For the text-containing cell, return its midpoint in (X, Y) coordinate format. 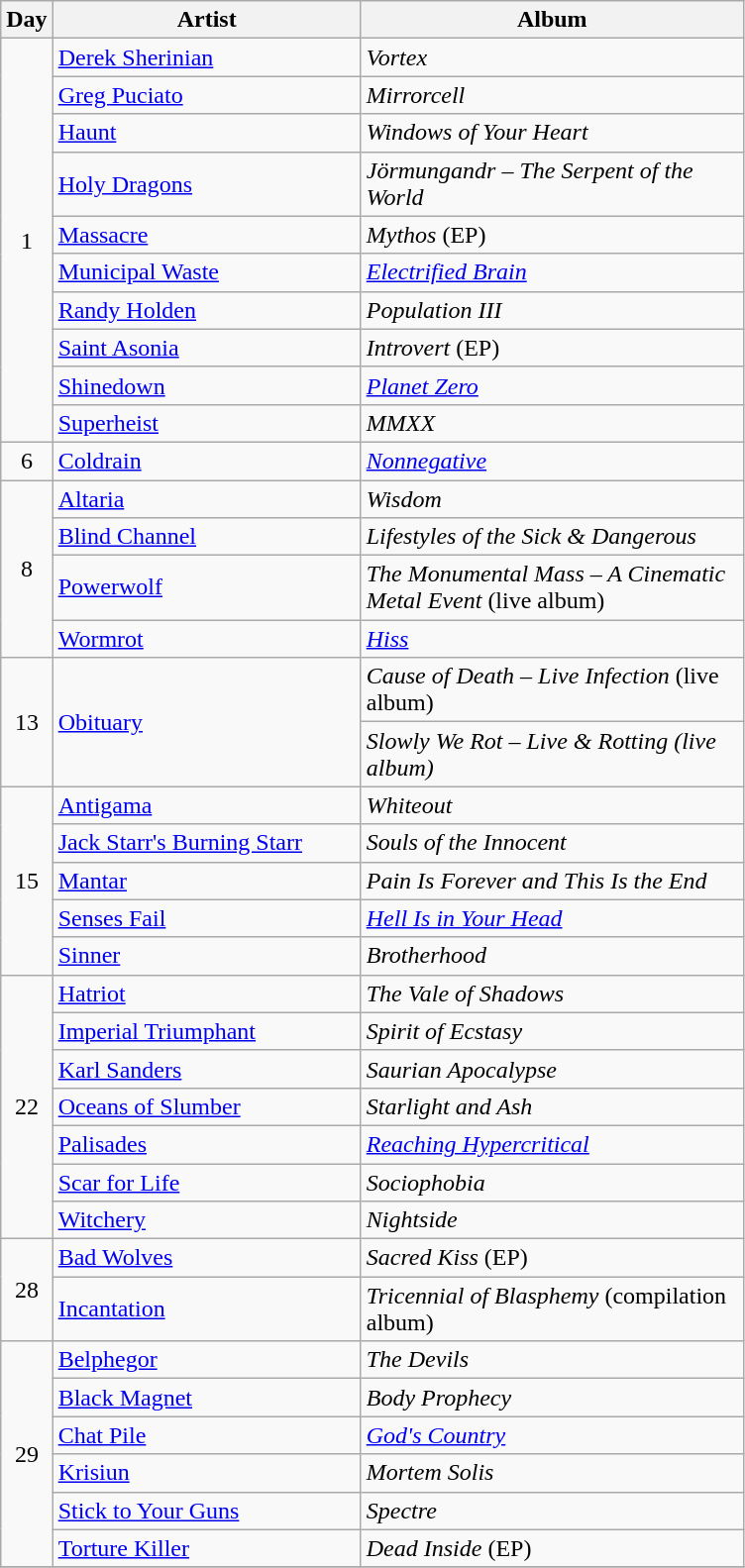
13 (27, 722)
28 (27, 1290)
Obituary (206, 722)
Senses Fail (206, 918)
Incantation (206, 1309)
Sinner (206, 956)
Vortex (552, 57)
Massacre (206, 235)
Powerwolf (206, 588)
6 (27, 461)
Municipal Waste (206, 272)
Lifestyles of the Sick & Dangerous (552, 537)
Electrified Brain (552, 272)
Imperial Triumphant (206, 1031)
Spectre (552, 1511)
Bad Wolves (206, 1258)
Introvert (EP) (552, 348)
Blind Channel (206, 537)
Reaching Hypercritical (552, 1144)
Whiteout (552, 805)
22 (27, 1106)
Mirrorcell (552, 95)
Dead Inside (EP) (552, 1548)
Shinedown (206, 385)
The Monumental Mass – A Cinematic Metal Event (live album) (552, 588)
Day (27, 20)
Hell Is in Your Head (552, 918)
Superheist (206, 423)
Windows of Your Heart (552, 133)
MMXX (552, 423)
Torture Killer (206, 1548)
Randy Holden (206, 310)
Palisades (206, 1144)
Derek Sherinian (206, 57)
Wisdom (552, 498)
Witchery (206, 1220)
God's Country (552, 1435)
Saurian Apocalypse (552, 1069)
Nonnegative (552, 461)
Mortem Solis (552, 1473)
The Devils (552, 1360)
Greg Puciato (206, 95)
Stick to Your Guns (206, 1511)
Body Prophecy (552, 1398)
29 (27, 1454)
Black Magnet (206, 1398)
The Vale of Shadows (552, 993)
Mythos (EP) (552, 235)
Krisiun (206, 1473)
Altaria (206, 498)
Pain Is Forever and This Is the End (552, 881)
Hiss (552, 639)
Population III (552, 310)
Brotherhood (552, 956)
8 (27, 569)
Nightside (552, 1220)
Sacred Kiss (EP) (552, 1258)
Chat Pile (206, 1435)
Antigama (206, 805)
Planet Zero (552, 385)
Tricennial of Blasphemy (compilation album) (552, 1309)
Souls of the Innocent (552, 843)
Scar for Life (206, 1182)
15 (27, 881)
Oceans of Slumber (206, 1106)
1 (27, 241)
Album (552, 20)
Sociophobia (552, 1182)
Jörmungandr – The Serpent of the World (552, 184)
Belphegor (206, 1360)
Karl Sanders (206, 1069)
Mantar (206, 881)
Saint Asonia (206, 348)
Holy Dragons (206, 184)
Artist (206, 20)
Slowly We Rot – Live & Rotting (live album) (552, 755)
Haunt (206, 133)
Spirit of Ecstasy (552, 1031)
Jack Starr's Burning Starr (206, 843)
Cause of Death – Live Infection (live album) (552, 689)
Hatriot (206, 993)
Coldrain (206, 461)
Starlight and Ash (552, 1106)
Wormrot (206, 639)
